Identify which cell holds the provided text, then report its (X, Y) central coordinate. 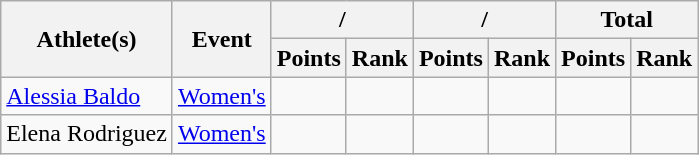
Alessia Baldo (87, 96)
Total (627, 20)
Elena Rodriguez (87, 134)
Event (222, 39)
Athlete(s) (87, 39)
